Extract the [X, Y] coordinate from the center of the cell holding the provided text.  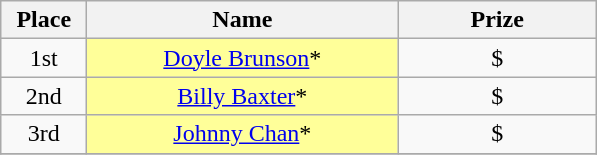
Prize [498, 20]
Billy Baxter* [242, 96]
2nd [44, 96]
Doyle Brunson* [242, 58]
Name [242, 20]
3rd [44, 134]
Place [44, 20]
1st [44, 58]
Johnny Chan* [242, 134]
